Output the [x, y] coordinate of the center of the cell containing the given text.  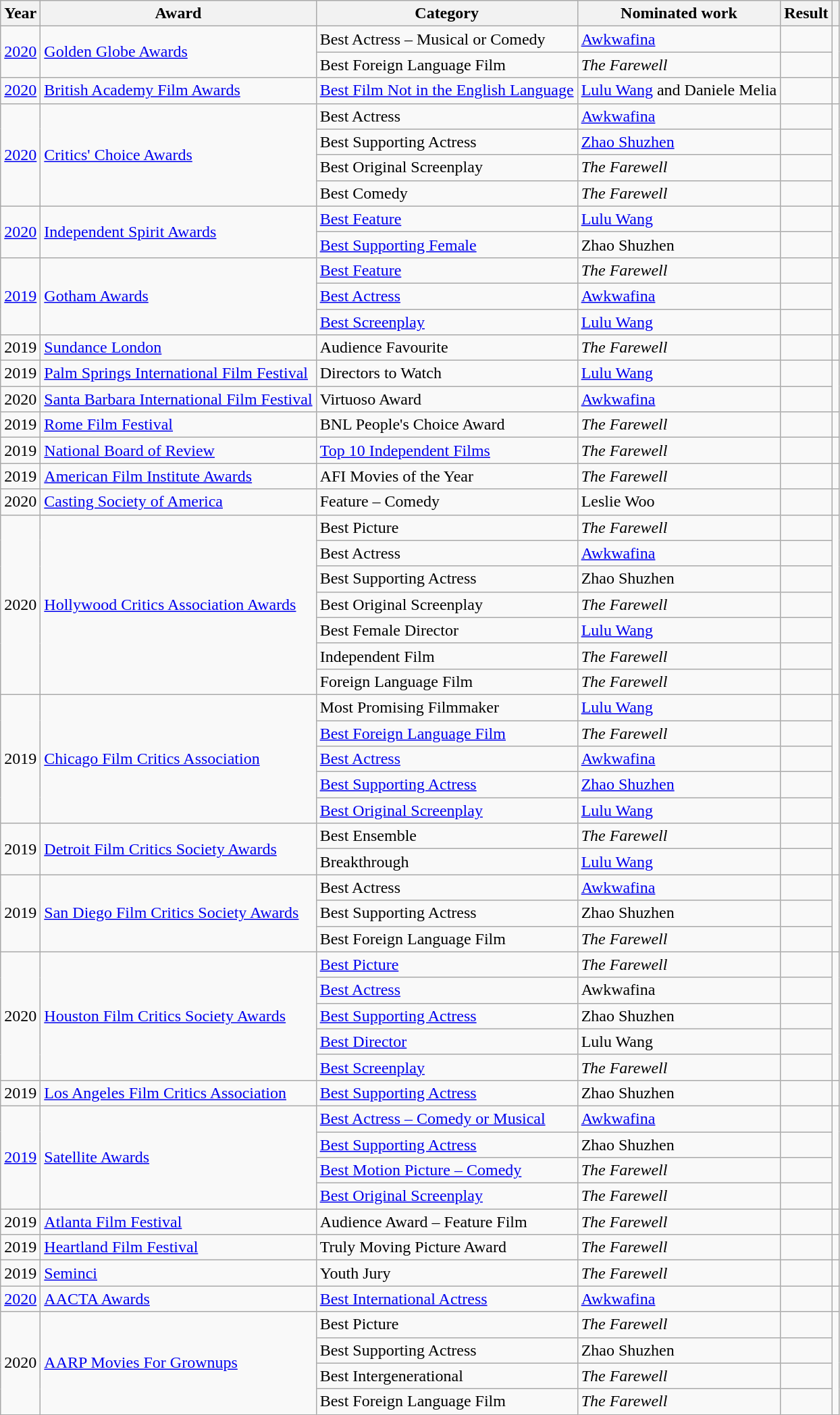
AFI Movies of the Year [447, 476]
Virtuoso Award [447, 399]
Atlanta Film Festival [178, 1222]
Lulu Wang and Daniele Melia [679, 91]
Rome Film Festival [178, 425]
American Film Institute Awards [178, 476]
Best Comedy [447, 193]
Satellite Awards [178, 1157]
Best Actress – Comedy or Musical [447, 1118]
AACTA Awards [178, 1299]
Detroit Film Critics Society Awards [178, 849]
Leslie Woo [679, 502]
Foreign Language Film [447, 681]
Most Promising Filmmaker [447, 707]
Best Intergenerational [447, 1376]
San Diego Film Critics Society Awards [178, 913]
Best Actress – Musical or Comedy [447, 39]
BNL People's Choice Award [447, 425]
Truly Moving Picture Award [447, 1247]
Nominated work [679, 14]
Feature – Comedy [447, 502]
Directors to Watch [447, 374]
Heartland Film Festival [178, 1247]
National Board of Review [178, 451]
Golden Globe Awards [178, 52]
Audience Award – Feature Film [447, 1222]
Independent Spirit Awards [178, 232]
Best Motion Picture – Comedy [447, 1170]
Hollywood Critics Association Awards [178, 604]
Youth Jury [447, 1273]
Palm Springs International Film Festival [178, 374]
Chicago Film Critics Association [178, 758]
Best Female Director [447, 630]
Los Angeles Film Critics Association [178, 1093]
Category [447, 14]
Best Ensemble [447, 836]
Result [806, 14]
AARP Movies For Grownups [178, 1363]
Sundance London [178, 348]
Critics' Choice Awards [178, 155]
Seminci [178, 1273]
Best Director [447, 1041]
Gotham Awards [178, 296]
Houston Film Critics Society Awards [178, 1016]
Casting Society of America [178, 502]
Audience Favourite [447, 348]
Breakthrough [447, 862]
Year [20, 14]
Santa Barbara International Film Festival [178, 399]
Best Film Not in the English Language [447, 91]
Award [178, 14]
Best Supporting Female [447, 245]
Best International Actress [447, 1299]
Independent Film [447, 656]
Top 10 Independent Films [447, 451]
British Academy Film Awards [178, 91]
